Return the [X, Y] coordinate for the center point of the cell that contains the specified text.  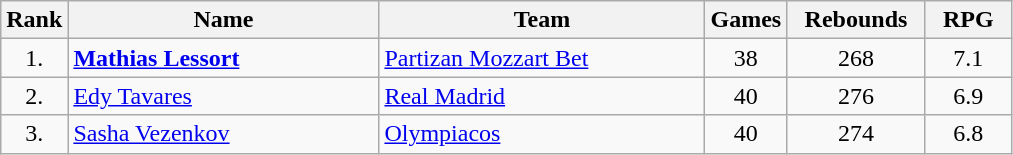
Real Madrid [542, 96]
7.1 [968, 58]
276 [856, 96]
Mathias Lessort [224, 58]
RPG [968, 20]
6.8 [968, 134]
Rebounds [856, 20]
Games [746, 20]
Team [542, 20]
Name [224, 20]
Rank [34, 20]
Olympiacos [542, 134]
6.9 [968, 96]
Sasha Vezenkov [224, 134]
3. [34, 134]
Partizan Mozzart Bet [542, 58]
2. [34, 96]
38 [746, 58]
1. [34, 58]
274 [856, 134]
268 [856, 58]
Edy Tavares [224, 96]
